Find where the given text appears and provide that cell's center as [X, Y] coordinate. 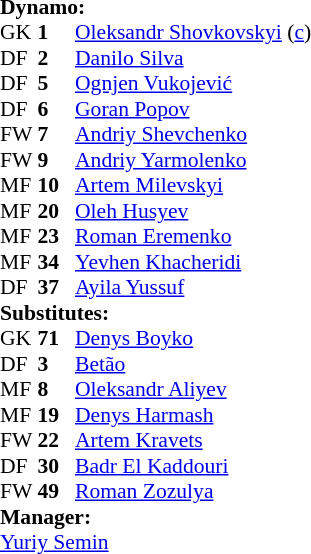
30 [57, 466]
6 [57, 109]
Badr El Kaddouri [193, 466]
19 [57, 415]
Ognjen Vukojević [193, 83]
Betão [193, 364]
Manager: [156, 517]
Artem Milevskyi [193, 185]
71 [57, 339]
34 [57, 262]
Oleksandr Aliyev [193, 389]
23 [57, 237]
Artem Kravets [193, 441]
Andriy Yarmolenko [193, 160]
Substitutes: [156, 313]
37 [57, 287]
1 [57, 33]
Yevhen Khacheridi [193, 262]
7 [57, 135]
Goran Popov [193, 109]
Danilo Silva [193, 58]
22 [57, 441]
Ayila Yussuf [193, 287]
8 [57, 389]
20 [57, 211]
2 [57, 58]
9 [57, 160]
Andriy Shevchenko [193, 135]
3 [57, 364]
49 [57, 491]
Oleksandr Shovkovskyi (c) [193, 33]
Denys Harmash [193, 415]
10 [57, 185]
Roman Eremenko [193, 237]
Oleh Husyev [193, 211]
Roman Zozulya [193, 491]
Denys Boyko [193, 339]
5 [57, 83]
